Output the (x, y) coordinate of the center of the cell containing the given text.  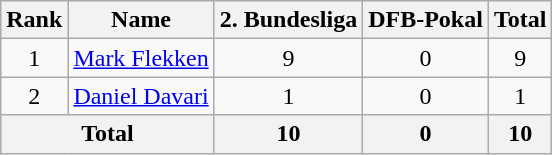
Name (141, 20)
Rank (34, 20)
DFB-Pokal (426, 20)
2 (34, 96)
2. Bundesliga (288, 20)
Mark Flekken (141, 58)
Daniel Davari (141, 96)
